Provide the (X, Y) coordinate of the cell's center where the given text is located.  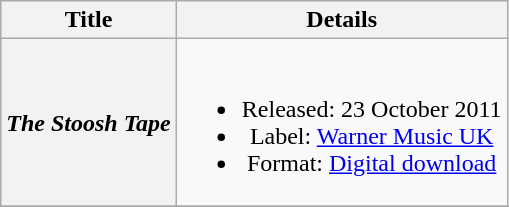
Details (342, 20)
The Stoosh Tape (89, 122)
Title (89, 20)
Released: 23 October 2011Label: Warner Music UKFormat: Digital download (342, 122)
